Locate the cell with the specified text and output its (x, y) center coordinate. 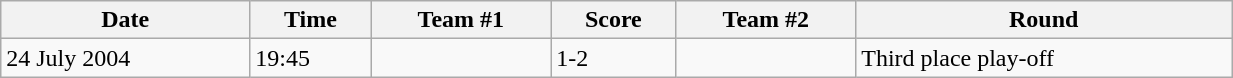
Time (310, 20)
Round (1044, 20)
Score (614, 20)
19:45 (310, 58)
Date (126, 20)
Team #2 (766, 20)
1-2 (614, 58)
24 July 2004 (126, 58)
Team #1 (461, 20)
Third place play-off (1044, 58)
